For the text-containing cell, return its midpoint in [x, y] coordinate format. 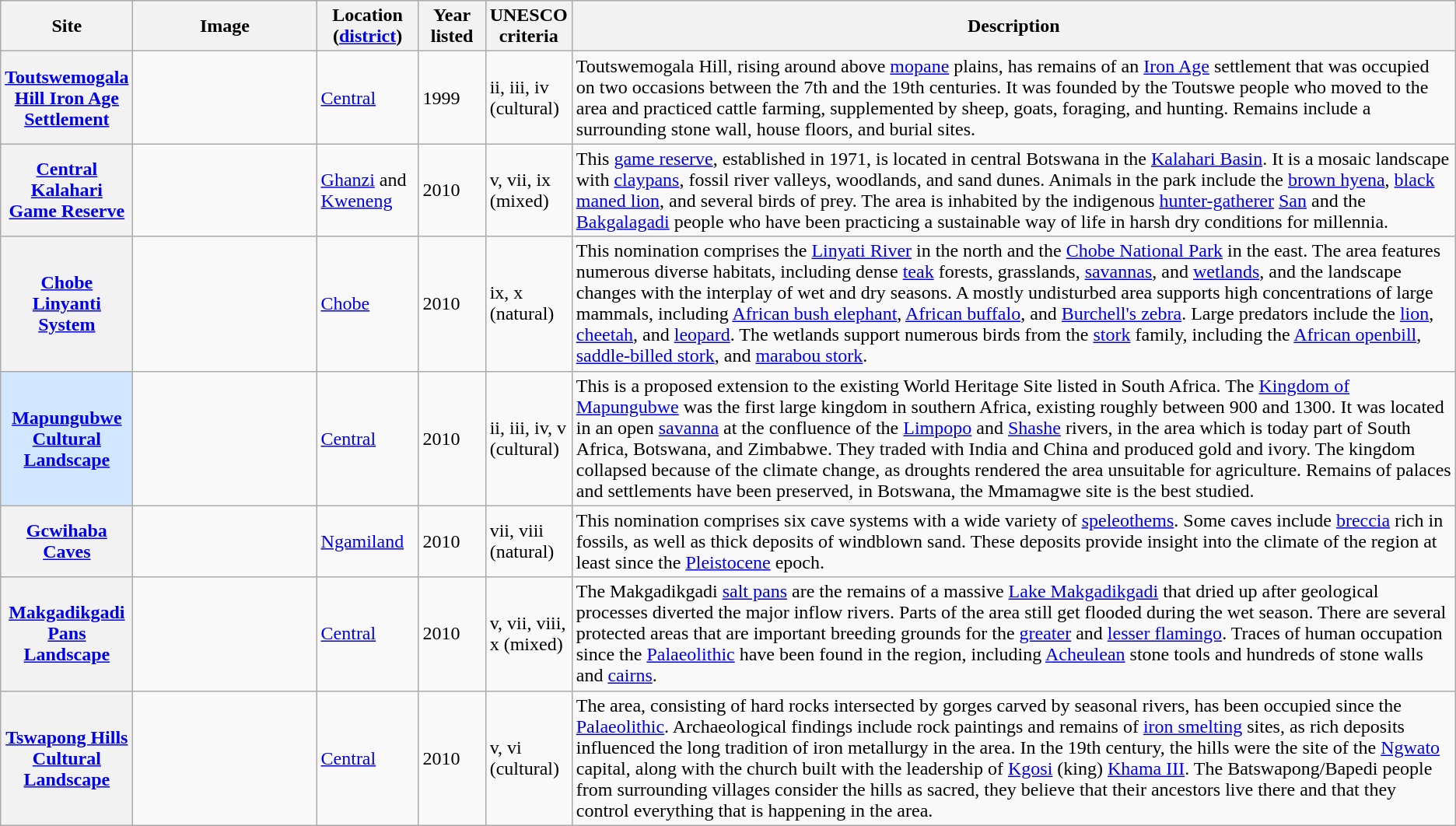
Makgadikgadi Pans Landscape [67, 634]
Description [1013, 26]
Year listed [452, 26]
1999 [452, 98]
Chobe [367, 303]
v, vii, ix (mixed) [529, 190]
Central Kalahari Game Reserve [67, 190]
Tswapong Hills Cultural Landscape [67, 758]
Location (district) [367, 26]
Image [225, 26]
ii, iii, iv, v (cultural) [529, 439]
Chobe Linyanti System [67, 303]
Toutswemogala Hill Iron Age Settlement [67, 98]
v, vii, viii, x (mixed) [529, 634]
UNESCO criteria [529, 26]
Ghanzi and Kweneng [367, 190]
Mapungubwe Cultural Landscape [67, 439]
v, vi (cultural) [529, 758]
Ngamiland [367, 541]
Site [67, 26]
vii, viii (natural) [529, 541]
ix, x (natural) [529, 303]
Gcwihaba Caves [67, 541]
ii, iii, iv (cultural) [529, 98]
